Return [x, y] of the center of cell containing provided text 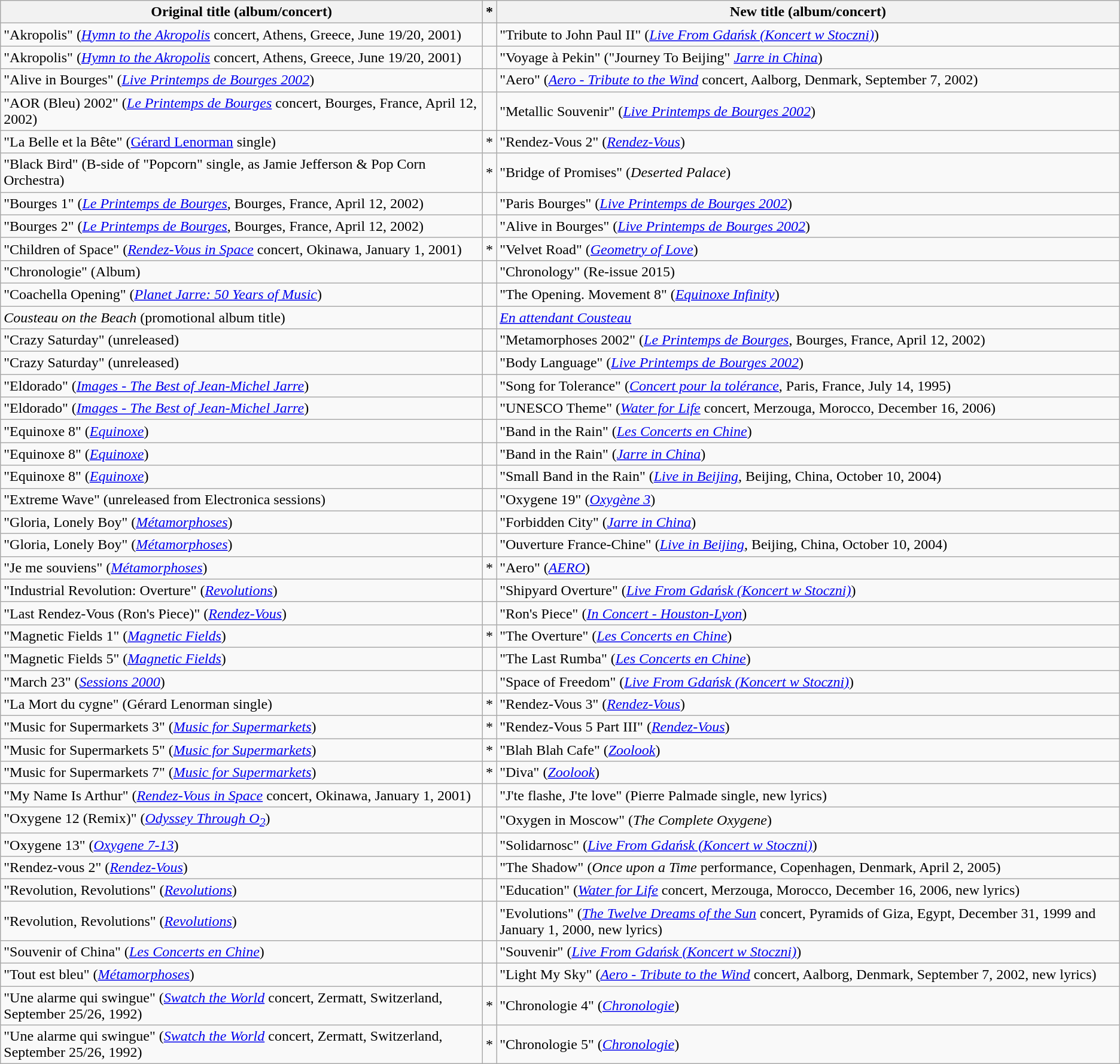
"My Name Is Arthur" (Rendez-Vous in Space concert, Okinawa, January 1, 2001) [242, 795]
En attendant Cousteau [808, 318]
"Paris Bourges" (Live Printemps de Bourges 2002) [808, 203]
"Tribute to John Paul II" (Live From Gdańsk (Koncert w Stoczni)) [808, 35]
"Education" (Water for Life concert, Merzouga, Morocco, December 16, 2006, new lyrics) [808, 890]
"Tout est bleu" (Métamorphoses) [242, 975]
New title (album/concert) [808, 12]
"Forbidden City" (Jarre in China) [808, 522]
"Band in the Rain" (Les Concerts en Chine) [808, 431]
"Blah Blah Cafe" (Zoolook) [808, 750]
"Velvet Road" (Geometry of Love) [808, 249]
"Children of Space" (Rendez-Vous in Space concert, Okinawa, January 1, 2001) [242, 249]
"The Overture" (Les Concerts en Chine) [808, 636]
"Rendez-Vous 5 Part III" (Rendez-Vous) [808, 727]
"Coachella Opening" (Planet Jarre: 50 Years of Music) [242, 294]
"Extreme Wave" (unreleased from Electronica sessions) [242, 499]
"Space of Freedom" (Live From Gdańsk (Koncert w Stoczni)) [808, 681]
"Aero" (AERO) [808, 568]
"Band in the Rain" (Jarre in China) [808, 454]
"Music for Supermarkets 5" (Music for Supermarkets) [242, 750]
"Rendez-Vous 2" (Rendez-Vous) [808, 142]
"Metamorphoses 2002" (Le Printemps de Bourges, Bourges, France, April 12, 2002) [808, 340]
"Music for Supermarkets 7" (Music for Supermarkets) [242, 773]
"March 23" (Sessions 2000) [242, 681]
"The Opening. Movement 8" (Equinoxe Infinity) [808, 294]
"Je me souviens" (Métamorphoses) [242, 568]
"Bourges 2" (Le Printemps de Bourges, Bourges, France, April 12, 2002) [242, 226]
"Magnetic Fields 5" (Magnetic Fields) [242, 658]
"Ron's Piece" (In Concert - Houston-Lyon) [808, 613]
"Bourges 1" (Le Printemps de Bourges, Bourges, France, April 12, 2002) [242, 203]
"Black Bird" (B-side of "Popcorn" single, as Jamie Jefferson & Pop Corn Orchestra) [242, 172]
"Oxygene 19" (Oxygène 3) [808, 499]
"Song for Tolerance" (Concert pour la tolérance, Paris, France, July 14, 1995) [808, 386]
"Ouverture France-Chine" (Live in Beijing, Beijing, China, October 10, 2004) [808, 545]
"Chronologie 4" (Chronologie) [808, 1006]
"The Last Rumba" (Les Concerts en Chine) [808, 658]
"La Mort du cygne" (Gérard Lenorman single) [242, 705]
"Oxygen in Moscow" (The Complete Oxygene) [808, 820]
"Diva" (Zoolook) [808, 773]
"UNESCO Theme" (Water for Life concert, Merzouga, Morocco, December 16, 2006) [808, 408]
"Evolutions" (The Twelve Dreams of the Sun concert, Pyramids of Giza, Egypt, December 31, 1999 and January 1, 2000, new lyrics) [808, 921]
"Small Band in the Rain" (Live in Beijing, Beijing, China, October 10, 2004) [808, 477]
"Oxygene 12 (Remix)" (Odyssey Through O2) [242, 820]
"Industrial Revolution: Overture" (Revolutions) [242, 590]
"Magnetic Fields 1" (Magnetic Fields) [242, 636]
"Rendez-vous 2" (Rendez-Vous) [242, 867]
Cousteau on the Beach (promotional album title) [242, 318]
"Music for Supermarkets 3" (Music for Supermarkets) [242, 727]
Original title (album/concert) [242, 12]
"Chronologie 5" (Chronologie) [808, 1044]
"Bridge of Promises" (Deserted Palace) [808, 172]
"Last Rendez-Vous (Ron's Piece)" (Rendez-Vous) [242, 613]
"Light My Sky" (Aero - Tribute to the Wind concert, Aalborg, Denmark, September 7, 2002, new lyrics) [808, 975]
"Aero" (Aero - Tribute to the Wind concert, Aalborg, Denmark, September 7, 2002) [808, 80]
"La Belle et la Bête" (Gérard Lenorman single) [242, 142]
"AOR (Bleu) 2002" (Le Printemps de Bourges concert, Bourges, France, April 12, 2002) [242, 111]
"Metallic Souvenir" (Live Printemps de Bourges 2002) [808, 111]
"Body Language" (Live Printemps de Bourges 2002) [808, 363]
"J'te flashe, J'te love" (Pierre Palmade single, new lyrics) [808, 795]
"Oxygene 13" (Oxygene 7-13) [242, 845]
"Rendez-Vous 3" (Rendez-Vous) [808, 705]
"Souvenir of China" (Les Concerts en Chine) [242, 952]
"Chronology" (Re-issue 2015) [808, 272]
"Souvenir" (Live From Gdańsk (Koncert w Stoczni)) [808, 952]
"Shipyard Overture" (Live From Gdańsk (Koncert w Stoczni)) [808, 590]
"Solidarnosc" (Live From Gdańsk (Koncert w Stoczni)) [808, 845]
"Chronologie" (Album) [242, 272]
"The Shadow" (Once upon a Time performance, Copenhagen, Denmark, April 2, 2005) [808, 867]
"Voyage à Pekin" ("Journey To Beijing" Jarre in China) [808, 57]
